Find where the given text appears and provide that cell's center as (X, Y) coordinate. 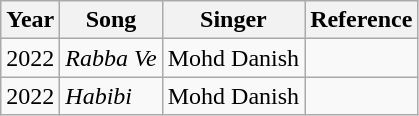
Year (30, 20)
Song (111, 20)
Rabba Ve (111, 58)
Reference (362, 20)
Singer (233, 20)
Habibi (111, 96)
